Search for the cell housing the specified text and yield its (X, Y) center coordinate. 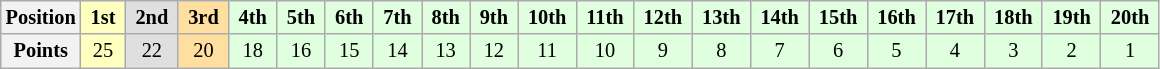
2 (1071, 51)
6th (349, 17)
16th (896, 17)
10th (547, 17)
4 (955, 51)
6 (838, 51)
15 (349, 51)
19th (1071, 17)
20 (203, 51)
3 (1013, 51)
14 (397, 51)
16 (301, 51)
12 (494, 51)
13 (446, 51)
22 (152, 51)
8 (721, 51)
9 (663, 51)
15th (838, 17)
13th (721, 17)
Points (41, 51)
5 (896, 51)
7 (779, 51)
Position (41, 17)
9th (494, 17)
1 (1130, 51)
5th (301, 17)
12th (663, 17)
11th (604, 17)
17th (955, 17)
2nd (152, 17)
11 (547, 51)
4th (253, 17)
3rd (203, 17)
25 (104, 51)
20th (1130, 17)
18 (253, 51)
10 (604, 51)
7th (397, 17)
1st (104, 17)
14th (779, 17)
8th (446, 17)
18th (1013, 17)
